Detect which cell encompasses the target text, then output its (X, Y) center coordinate. 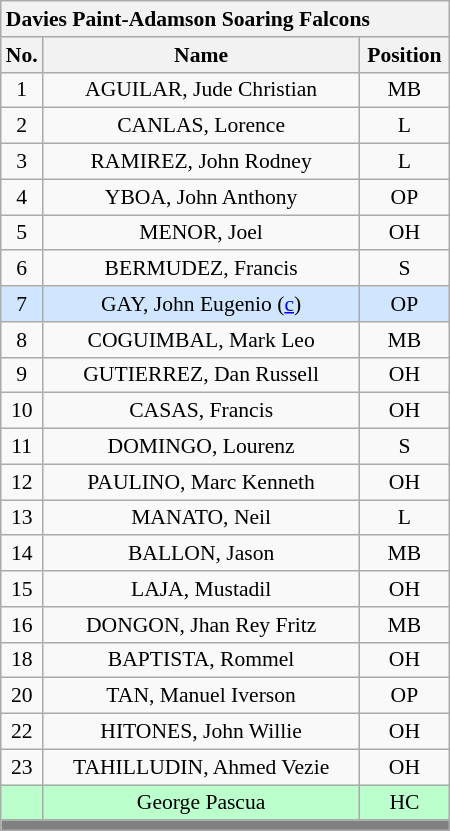
23 (22, 767)
YBOA, John Anthony (202, 197)
BALLON, Jason (202, 554)
Position (405, 55)
TAHILLUDIN, Ahmed Vezie (202, 767)
BAPTISTA, Rommel (202, 660)
4 (22, 197)
GAY, John Eugenio (c) (202, 304)
MANATO, Neil (202, 518)
CANLAS, Lorence (202, 126)
LAJA, Mustadil (202, 589)
14 (22, 554)
10 (22, 411)
16 (22, 625)
13 (22, 518)
PAULINO, Marc Kenneth (202, 482)
CASAS, Francis (202, 411)
22 (22, 732)
5 (22, 233)
15 (22, 589)
1 (22, 90)
BERMUDEZ, Francis (202, 269)
20 (22, 696)
6 (22, 269)
DONGON, Jhan Rey Fritz (202, 625)
RAMIREZ, John Rodney (202, 162)
2 (22, 126)
8 (22, 340)
18 (22, 660)
12 (22, 482)
3 (22, 162)
AGUILAR, Jude Christian (202, 90)
9 (22, 375)
COGUIMBAL, Mark Leo (202, 340)
No. (22, 55)
TAN, Manuel Iverson (202, 696)
GUTIERREZ, Dan Russell (202, 375)
HITONES, John Willie (202, 732)
George Pascua (202, 803)
Davies Paint-Adamson Soaring Falcons (225, 19)
7 (22, 304)
11 (22, 447)
MENOR, Joel (202, 233)
DOMINGO, Lourenz (202, 447)
Name (202, 55)
HC (405, 803)
